Determine the [x, y] coordinate at the center of the cell enclosing the given text.  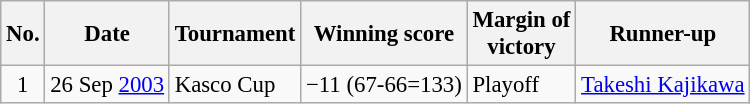
Runner-up [663, 34]
26 Sep 2003 [107, 85]
Winning score [384, 34]
Date [107, 34]
Kasco Cup [234, 85]
Playoff [522, 85]
Tournament [234, 34]
No. [23, 34]
1 [23, 85]
−11 (67-66=133) [384, 85]
Margin ofvictory [522, 34]
Takeshi Kajikawa [663, 85]
